Return the [x, y] coordinate for the center point of the cell that contains the specified text.  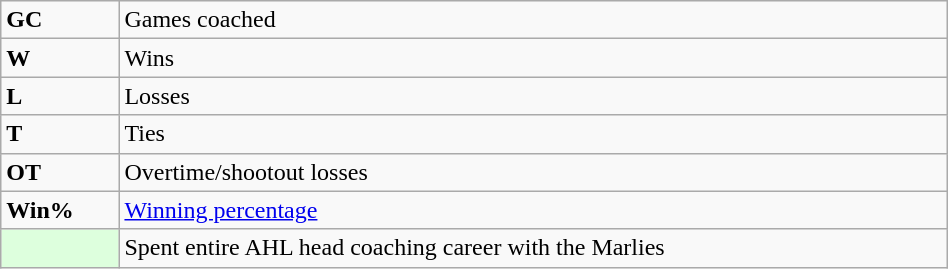
Ties [533, 134]
Spent entire AHL head coaching career with the Marlies [533, 248]
Win% [60, 210]
Games coached [533, 20]
OT [60, 172]
T [60, 134]
W [60, 58]
GC [60, 20]
L [60, 96]
Winning percentage [533, 210]
Losses [533, 96]
Wins [533, 58]
Overtime/shootout losses [533, 172]
